Return the (x, y) coordinate for the center point of the cell that contains the specified text.  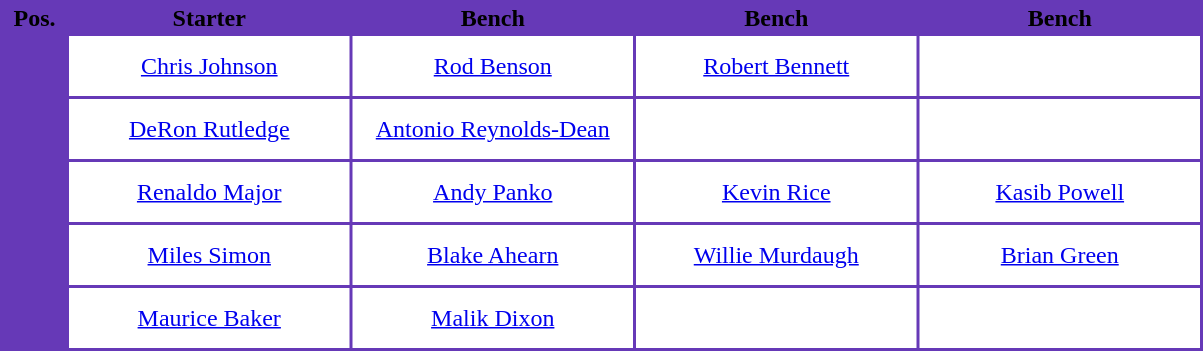
Kasib Powell (1060, 192)
Malik Dixon (492, 318)
Andy Panko (492, 192)
Pos. (34, 18)
Robert Bennett (776, 66)
Willie Murdaugh (776, 255)
Chris Johnson (209, 66)
Maurice Baker (209, 318)
Kevin Rice (776, 192)
Brian Green (1060, 255)
Renaldo Major (209, 192)
Rod Benson (492, 66)
Blake Ahearn (492, 255)
Miles Simon (209, 255)
DeRon Rutledge (209, 129)
Antonio Reynolds-Dean (492, 129)
Starter (209, 18)
